Determine the (X, Y) coordinate at the center of the cell enclosing the given text.  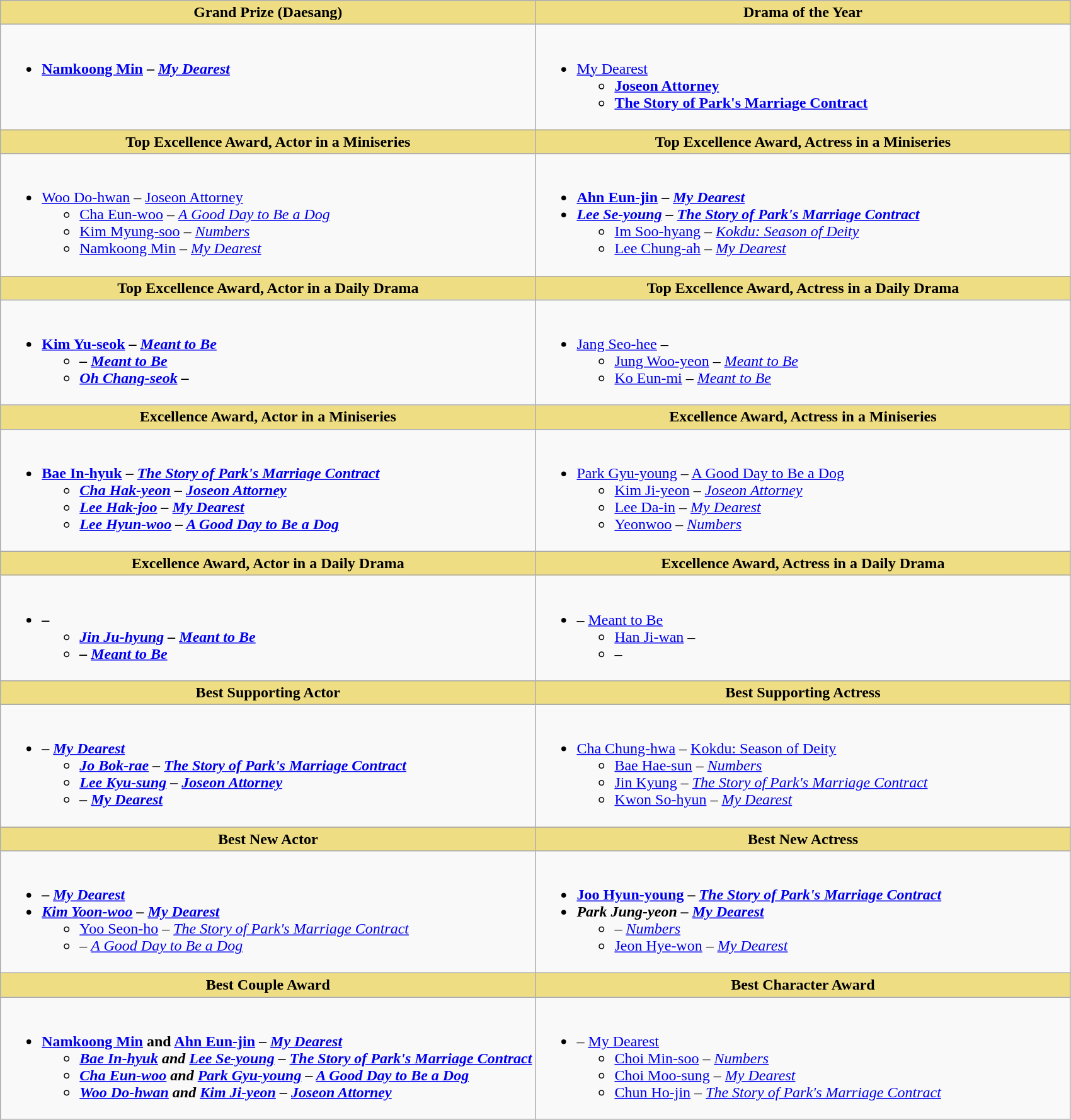
Drama of the Year (803, 13)
Best New Actress (803, 838)
Top Excellence Award, Actor in a Daily Drama (268, 288)
Grand Prize (Daesang) (268, 13)
Cha Chung-hwa – Kokdu: Season of DeityBae Hae-sun – NumbersJin Kyung – The Story of Park's Marriage ContractKwon So-hyun – My Dearest (803, 765)
Joo Hyun-young – The Story of Park's Marriage ContractPark Jung-yeon – My Dearest – NumbersJeon Hye-won – My Dearest (803, 912)
– Jin Ju-hyung – Meant to Be – Meant to Be (268, 627)
– Meant to BeHan Ji-wan – – (803, 627)
Best Couple Award (268, 985)
Best Supporting Actress (803, 692)
Jang Seo-hee – Jung Woo-yeon – Meant to BeKo Eun-mi – Meant to Be (803, 353)
Ahn Eun-jin – My DearestLee Se-young – The Story of Park's Marriage ContractIm Soo-hyang – Kokdu: Season of DeityLee Chung-ah – My Dearest (803, 215)
Top Excellence Award, Actor in a Miniseries (268, 142)
Bae In-hyuk – The Story of Park's Marriage ContractCha Hak-yeon – Joseon AttorneyLee Hak-joo – My DearestLee Hyun-woo – A Good Day to Be a Dog (268, 490)
Best Character Award (803, 985)
Woo Do-hwan – Joseon AttorneyCha Eun-woo – A Good Day to Be a DogKim Myung-soo – NumbersNamkoong Min – My Dearest (268, 215)
– My DearestKim Yoon-woo – My DearestYoo Seon-ho – The Story of Park's Marriage Contract – A Good Day to Be a Dog (268, 912)
Kim Yu-seok – Meant to Be – Meant to BeOh Chang-seok – (268, 353)
Park Gyu-young – A Good Day to Be a DogKim Ji-yeon – Joseon AttorneyLee Da-in – My DearestYeonwoo – Numbers (803, 490)
My DearestJoseon AttorneyThe Story of Park's Marriage Contract (803, 77)
Excellence Award, Actor in a Daily Drama (268, 563)
Excellence Award, Actress in a Miniseries (803, 417)
Best Supporting Actor (268, 692)
Namkoong Min – My Dearest (268, 77)
Top Excellence Award, Actress in a Daily Drama (803, 288)
Top Excellence Award, Actress in a Miniseries (803, 142)
– My DearestJo Bok-rae – The Story of Park's Marriage ContractLee Kyu-sung – Joseon Attorney – My Dearest (268, 765)
Excellence Award, Actor in a Miniseries (268, 417)
Best New Actor (268, 838)
Excellence Award, Actress in a Daily Drama (803, 563)
– My DearestChoi Min-soo – NumbersChoi Moo-sung – My DearestChun Ho-jin – The Story of Park's Marriage Contract (803, 1058)
